From the cell containing the given text, extract its center point as (x, y) coordinate. 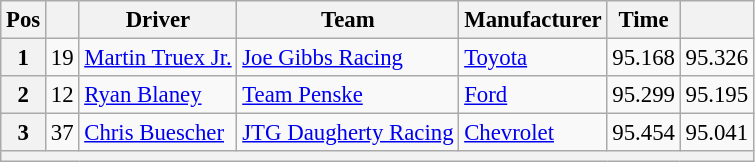
3 (24, 133)
95.299 (644, 95)
Manufacturer (533, 20)
Ford (533, 95)
12 (62, 95)
Joe Gibbs Racing (348, 58)
95.041 (716, 133)
Time (644, 20)
Ryan Blaney (158, 95)
Martin Truex Jr. (158, 58)
95.168 (644, 58)
Driver (158, 20)
1 (24, 58)
JTG Daugherty Racing (348, 133)
19 (62, 58)
Chevrolet (533, 133)
95.326 (716, 58)
Chris Buescher (158, 133)
Team (348, 20)
Team Penske (348, 95)
Toyota (533, 58)
37 (62, 133)
95.195 (716, 95)
95.454 (644, 133)
Pos (24, 20)
2 (24, 95)
